Extract the (x, y) coordinate from the center of the cell holding the provided text.  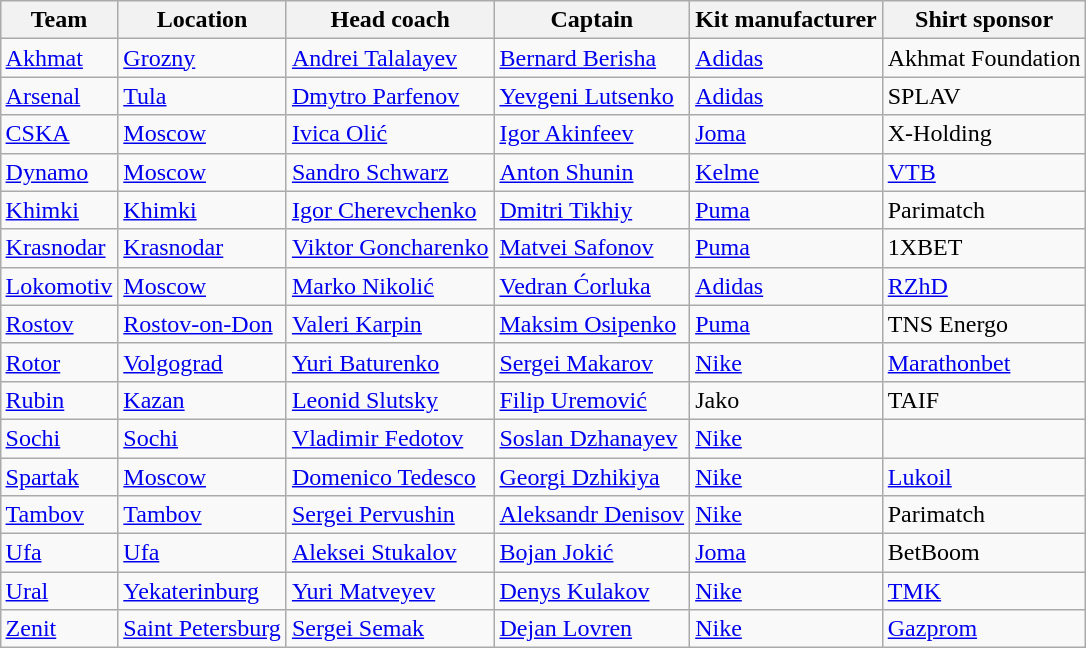
Marko Nikolić (390, 286)
Leonid Slutsky (390, 400)
Sandro Schwarz (390, 172)
Domenico Tedesco (390, 477)
Dmitri Tikhiy (592, 210)
Denys Kulakov (592, 591)
Rubin (59, 400)
Sergei Pervushin (390, 515)
Soslan Dzhanayev (592, 438)
Lokomotiv (59, 286)
Head coach (390, 20)
Volgograd (202, 362)
Saint Petersburg (202, 629)
Yekaterinburg (202, 591)
X-Holding (984, 134)
Kit manufacturer (786, 20)
Dejan Lovren (592, 629)
Ural (59, 591)
Kelme (786, 172)
Jako (786, 400)
TNS Energo (984, 324)
Georgi Dzhikiya (592, 477)
Anton Shunin (592, 172)
Location (202, 20)
Vedran Ćorluka (592, 286)
Igor Akinfeev (592, 134)
Viktor Goncharenko (390, 248)
SPLAV (984, 96)
Maksim Osipenko (592, 324)
TAIF (984, 400)
Tula (202, 96)
Yevgeni Lutsenko (592, 96)
VTB (984, 172)
Bernard Berisha (592, 58)
Matvei Safonov (592, 248)
Yuri Baturenko (390, 362)
Aleksandr Denisov (592, 515)
Team (59, 20)
Akhmat (59, 58)
Spartak (59, 477)
CSKA (59, 134)
1XBET (984, 248)
Grozny (202, 58)
Rotor (59, 362)
Rostov-on-Don (202, 324)
Bojan Jokić (592, 553)
Sergei Makarov (592, 362)
Dmytro Parfenov (390, 96)
Captain (592, 20)
RZhD (984, 286)
Yuri Matveyev (390, 591)
Lukoil (984, 477)
Dynamo (59, 172)
Vladimir Fedotov (390, 438)
Rostov (59, 324)
Akhmat Foundation (984, 58)
Marathonbet (984, 362)
TMK (984, 591)
Aleksei Stukalov (390, 553)
Sergei Semak (390, 629)
Shirt sponsor (984, 20)
Arsenal (59, 96)
Igor Cherevchenko (390, 210)
Zenit (59, 629)
Gazprom (984, 629)
Filip Uremović (592, 400)
BetBoom (984, 553)
Andrei Talalayev (390, 58)
Ivica Olić (390, 134)
Valeri Karpin (390, 324)
Kazan (202, 400)
